Find where the given text appears and provide that cell's center as [x, y] coordinate. 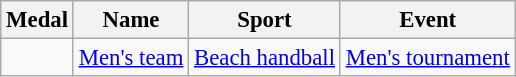
Event [428, 20]
Sport [265, 20]
Men's team [130, 58]
Beach handball [265, 58]
Men's tournament [428, 58]
Medal [38, 20]
Name [130, 20]
